Determine the (X, Y) coordinate at the center of the cell enclosing the given text.  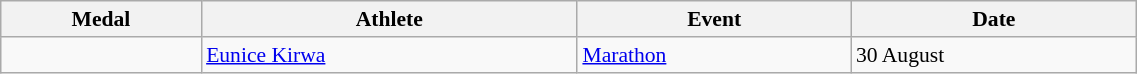
Eunice Kirwa (389, 55)
Athlete (389, 19)
Date (994, 19)
Medal (101, 19)
Marathon (714, 55)
30 August (994, 55)
Event (714, 19)
